From the cell containing the given text, extract its center point as (X, Y) coordinate. 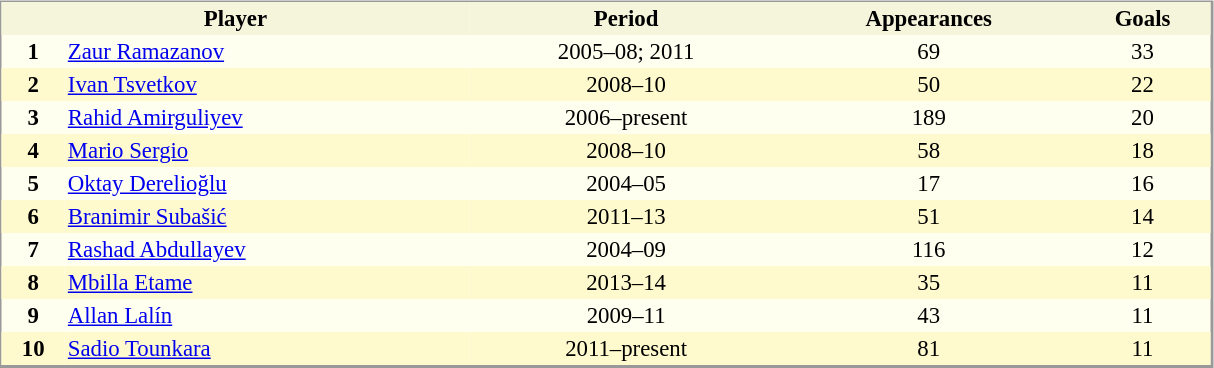
7 (34, 250)
2004–05 (626, 184)
2011–13 (626, 216)
43 (929, 316)
Allan Lalín (267, 316)
Mbilla Etame (267, 282)
16 (1143, 184)
189 (929, 118)
116 (929, 250)
3 (34, 118)
2006–present (626, 118)
Rashad Abdullayev (267, 250)
4 (34, 150)
33 (1143, 52)
18 (1143, 150)
58 (929, 150)
Player (236, 18)
2011–present (626, 348)
17 (929, 184)
Appearances (929, 18)
20 (1143, 118)
2005–08; 2011 (626, 52)
Ivan Tsvetkov (267, 84)
51 (929, 216)
2 (34, 84)
81 (929, 348)
Period (626, 18)
Zaur Ramazanov (267, 52)
69 (929, 52)
Sadio Tounkara (267, 348)
2004–09 (626, 250)
Rahid Amirguliyev (267, 118)
Branimir Subašić (267, 216)
Goals (1143, 18)
14 (1143, 216)
2013–14 (626, 282)
10 (34, 348)
12 (1143, 250)
50 (929, 84)
Mario Sergio (267, 150)
9 (34, 316)
2009–11 (626, 316)
8 (34, 282)
1 (34, 52)
5 (34, 184)
6 (34, 216)
Oktay Derelioğlu (267, 184)
22 (1143, 84)
35 (929, 282)
